Identify which cell holds the provided text, then report its (X, Y) central coordinate. 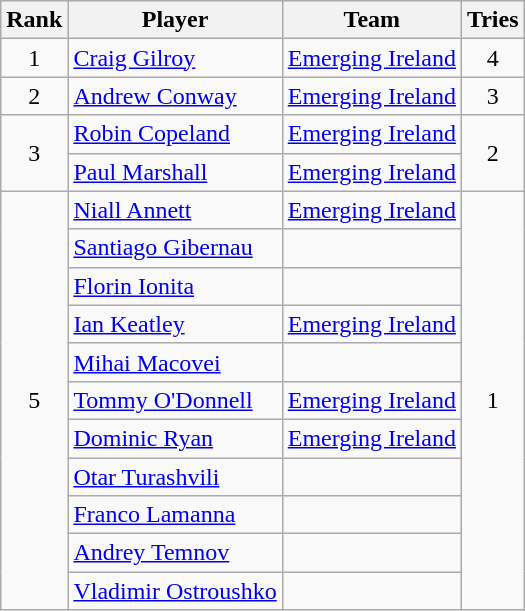
Player (175, 20)
Niall Annett (175, 210)
Vladimir Ostroushko (175, 591)
Robin Copeland (175, 134)
5 (34, 400)
Franco Lamanna (175, 515)
Tries (492, 20)
Andrey Temnov (175, 553)
Florin Ionita (175, 286)
Ian Keatley (175, 324)
Craig Gilroy (175, 58)
Otar Turashvili (175, 477)
Paul Marshall (175, 172)
Team (372, 20)
Dominic Ryan (175, 438)
Mihai Macovei (175, 362)
Santiago Gibernau (175, 248)
Rank (34, 20)
4 (492, 58)
Andrew Conway (175, 96)
Tommy O'Donnell (175, 400)
